Pinpoint the cell where the given text exists, returning its [X, Y] midpoint coordinate. 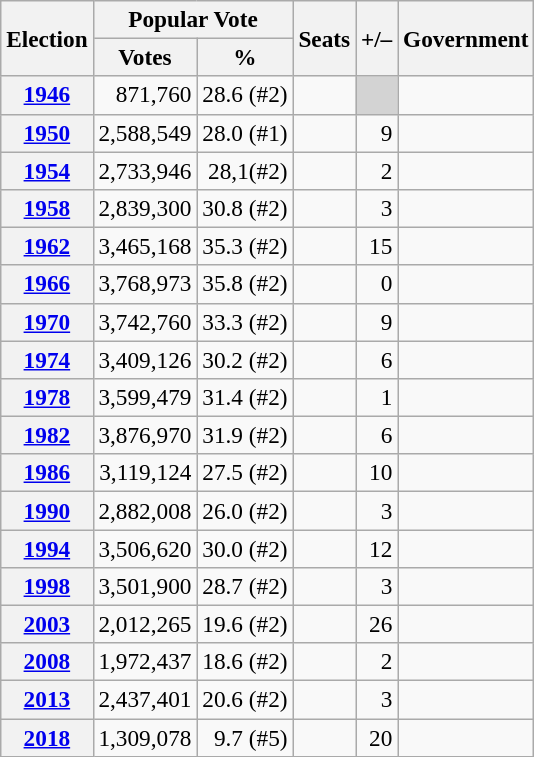
1950 [47, 133]
2,012,265 [145, 624]
2003 [47, 624]
Popular Vote [193, 19]
3,119,124 [145, 473]
2,437,401 [145, 699]
12 [377, 548]
1946 [47, 95]
2,588,549 [145, 133]
33.3 (#2) [245, 322]
30.0 (#2) [245, 548]
19.6 (#2) [245, 624]
9.7 (#5) [245, 737]
1978 [47, 397]
3,768,973 [145, 284]
30.2 (#2) [245, 359]
2018 [47, 737]
3,465,168 [145, 246]
26.0 (#2) [245, 510]
2,882,008 [145, 510]
15 [377, 246]
Votes [145, 57]
3,409,126 [145, 359]
1,309,078 [145, 737]
1966 [47, 284]
3,506,620 [145, 548]
3,876,970 [145, 435]
3,599,479 [145, 397]
1982 [47, 435]
1974 [47, 359]
28.6 (#2) [245, 95]
3,742,760 [145, 322]
31.9 (#2) [245, 435]
28.0 (#1) [245, 133]
2,839,300 [145, 208]
10 [377, 473]
28.7 (#2) [245, 586]
Seats [324, 38]
1970 [47, 322]
1998 [47, 586]
871,760 [145, 95]
1 [377, 397]
35.3 (#2) [245, 246]
% [245, 57]
+/– [377, 38]
3,501,900 [145, 586]
1994 [47, 548]
1990 [47, 510]
28,1(#2) [245, 170]
27.5 (#2) [245, 473]
35.8 (#2) [245, 284]
2013 [47, 699]
0 [377, 284]
30.8 (#2) [245, 208]
2,733,946 [145, 170]
1,972,437 [145, 662]
1962 [47, 246]
1954 [47, 170]
1958 [47, 208]
31.4 (#2) [245, 397]
Government [466, 38]
1986 [47, 473]
Election [47, 38]
20 [377, 737]
18.6 (#2) [245, 662]
26 [377, 624]
20.6 (#2) [245, 699]
2008 [47, 662]
